From the cell containing the given text, extract its center point as (X, Y) coordinate. 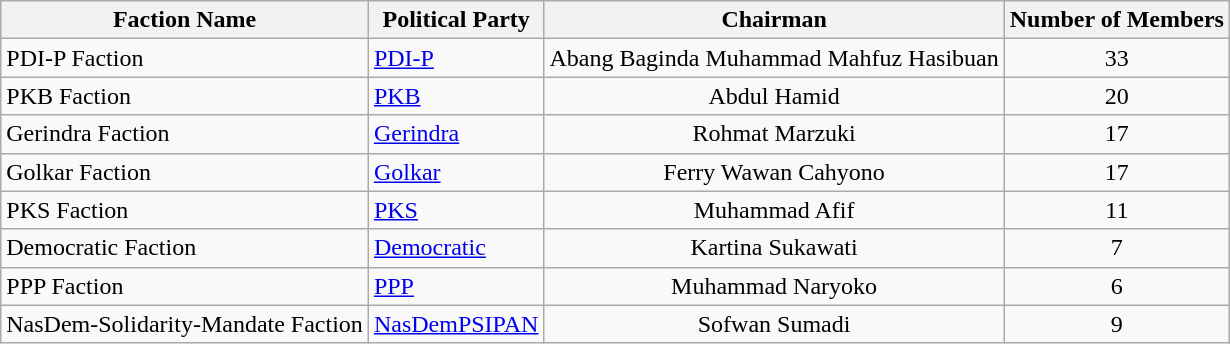
PKB (456, 96)
PKS (456, 210)
Democratic Faction (185, 248)
PPP Faction (185, 286)
Sofwan Sumadi (774, 324)
Abdul Hamid (774, 96)
Muhammad Naryoko (774, 286)
Kartina Sukawati (774, 248)
9 (1116, 324)
20 (1116, 96)
Golkar (456, 172)
33 (1116, 58)
Gerindra Faction (185, 134)
7 (1116, 248)
Faction Name (185, 20)
NasDemPSIPAN (456, 324)
NasDem-Solidarity-Mandate Faction (185, 324)
Democratic (456, 248)
Chairman (774, 20)
Gerindra (456, 134)
11 (1116, 210)
Number of Members (1116, 20)
6 (1116, 286)
Golkar Faction (185, 172)
PPP (456, 286)
PDI-P (456, 58)
Abang Baginda Muhammad Mahfuz Hasibuan (774, 58)
PKB Faction (185, 96)
Ferry Wawan Cahyono (774, 172)
Political Party (456, 20)
Muhammad Afif (774, 210)
PDI-P Faction (185, 58)
PKS Faction (185, 210)
Rohmat Marzuki (774, 134)
